Capture the cell that displays the provided text and extract its (x, y) central coordinate. 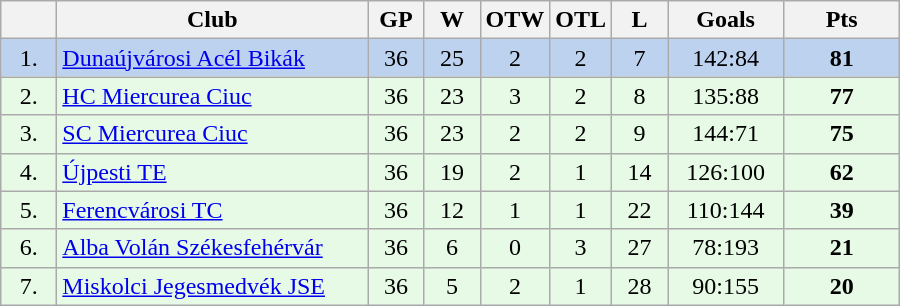
Dunaújvárosi Acél Bikák (212, 58)
90:155 (726, 286)
22 (640, 210)
0 (515, 248)
HC Miercurea Ciuc (212, 96)
5 (452, 286)
144:71 (726, 134)
4. (29, 172)
6. (29, 248)
39 (842, 210)
2. (29, 96)
OTL (581, 20)
GP (396, 20)
77 (842, 96)
7 (640, 58)
28 (640, 286)
5. (29, 210)
Újpesti TE (212, 172)
SC Miercurea Ciuc (212, 134)
6 (452, 248)
1. (29, 58)
20 (842, 286)
142:84 (726, 58)
OTW (515, 20)
Alba Volán Székesfehérvár (212, 248)
W (452, 20)
135:88 (726, 96)
9 (640, 134)
62 (842, 172)
Goals (726, 20)
14 (640, 172)
Miskolci Jegesmedvék JSE (212, 286)
25 (452, 58)
Pts (842, 20)
Ferencvárosi TC (212, 210)
19 (452, 172)
27 (640, 248)
78:193 (726, 248)
L (640, 20)
7. (29, 286)
81 (842, 58)
8 (640, 96)
Club (212, 20)
126:100 (726, 172)
12 (452, 210)
3. (29, 134)
75 (842, 134)
21 (842, 248)
110:144 (726, 210)
